Capture the cell that displays the provided text and extract its (x, y) central coordinate. 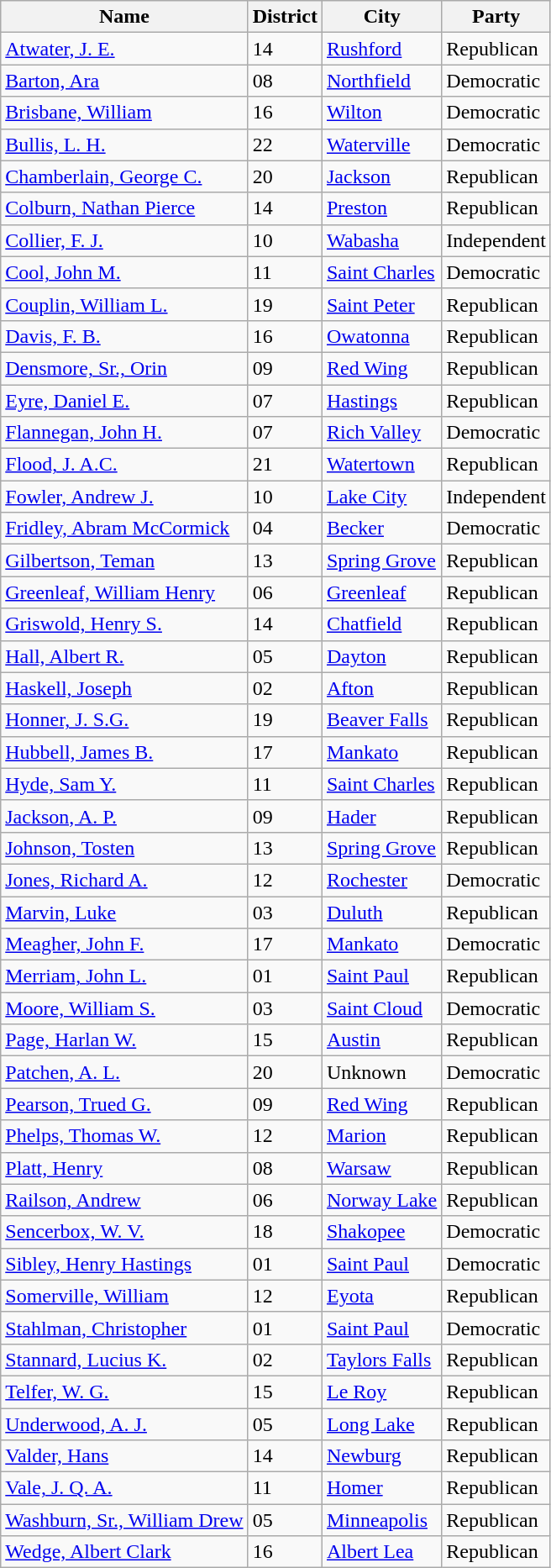
Duluth (381, 912)
Jackson, A. P. (124, 816)
Waterville (381, 145)
Name (124, 17)
Beaver Falls (381, 720)
Albert Lea (381, 1552)
Hastings (381, 401)
Jones, Richard A. (124, 880)
Hall, Albert R. (124, 656)
Fridley, Abram McCormick (124, 529)
Barton, Ara (124, 81)
Wabasha (381, 240)
04 (285, 529)
Moore, William S. (124, 1008)
Stahlman, Christopher (124, 1328)
Norway Lake (381, 1200)
Gilbertson, Teman (124, 560)
Afton (381, 688)
Newburg (381, 1456)
18 (285, 1232)
Couplin, William L. (124, 304)
Railson, Andrew (124, 1200)
Merriam, John L. (124, 976)
Brisbane, William (124, 113)
Lake City (381, 497)
Washburn, Sr., William Drew (124, 1520)
Chatfield (381, 624)
Bullis, L. H. (124, 145)
Telfer, W. G. (124, 1392)
Phelps, Thomas W. (124, 1136)
Platt, Henry (124, 1168)
Flood, J. A.C. (124, 465)
22 (285, 145)
Rushford (381, 49)
City (381, 17)
Underwood, A. J. (124, 1424)
Shakopee (381, 1232)
Hyde, Sam Y. (124, 784)
Minneapolis (381, 1520)
Rochester (381, 880)
Rich Valley (381, 433)
Collier, F. J. (124, 240)
Stannard, Lucius K. (124, 1360)
Sibley, Henry Hastings (124, 1264)
Saint Cloud (381, 1008)
Hader (381, 816)
Pearson, Trued G. (124, 1104)
Greenleaf, William Henry (124, 592)
Flannegan, John H. (124, 433)
Saint Peter (381, 304)
Wedge, Albert Clark (124, 1552)
Unknown (381, 1072)
Hubbell, James B. (124, 752)
21 (285, 465)
Becker (381, 529)
Densmore, Sr., Orin (124, 368)
Colburn, Nathan Pierce (124, 208)
Warsaw (381, 1168)
Somerville, William (124, 1296)
Dayton (381, 656)
Austin (381, 1040)
Marion (381, 1136)
Honner, J. S.G. (124, 720)
Greenleaf (381, 592)
Wilton (381, 113)
Fowler, Andrew J. (124, 497)
Johnson, Tosten (124, 848)
Jackson (381, 176)
Owatonna (381, 336)
Valder, Hans (124, 1456)
Cool, John M. (124, 272)
Watertown (381, 465)
Vale, J. Q. A. (124, 1488)
Taylors Falls (381, 1360)
Northfield (381, 81)
Atwater, J. E. (124, 49)
District (285, 17)
Meagher, John F. (124, 944)
Preston (381, 208)
Homer (381, 1488)
Griswold, Henry S. (124, 624)
Long Lake (381, 1424)
Party (496, 17)
Eyota (381, 1296)
Le Roy (381, 1392)
Eyre, Daniel E. (124, 401)
Marvin, Luke (124, 912)
Sencerbox, W. V. (124, 1232)
Patchen, A. L. (124, 1072)
Haskell, Joseph (124, 688)
Chamberlain, George C. (124, 176)
Davis, F. B. (124, 336)
Page, Harlan W. (124, 1040)
